Determine the [x, y] coordinate at the center of the cell enclosing the given text.  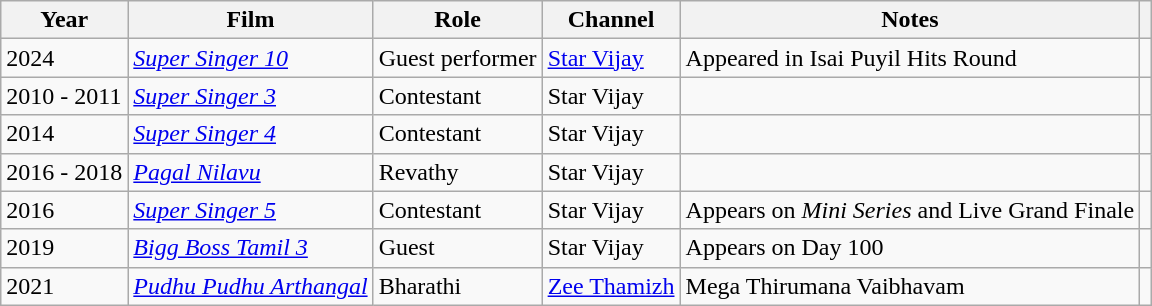
2019 [64, 248]
2016 - 2018 [64, 172]
Super Singer 10 [250, 58]
2024 [64, 58]
Super Singer 5 [250, 210]
Guest performer [458, 58]
Guest [458, 248]
Revathy [458, 172]
Appears on Day 100 [910, 248]
Year [64, 20]
Appears on Mini Series and Live Grand Finale [910, 210]
Notes [910, 20]
Pudhu Pudhu Arthangal [250, 286]
Role [458, 20]
Channel [611, 20]
Bharathi [458, 286]
Pagal Nilavu [250, 172]
2016 [64, 210]
Appeared in Isai Puyil Hits Round [910, 58]
2021 [64, 286]
2010 - 2011 [64, 96]
Zee Thamizh [611, 286]
Film [250, 20]
Mega Thirumana Vaibhavam [910, 286]
Super Singer 3 [250, 96]
2014 [64, 134]
Super Singer 4 [250, 134]
Bigg Boss Tamil 3 [250, 248]
